For the text-containing cell, return its midpoint in [x, y] coordinate format. 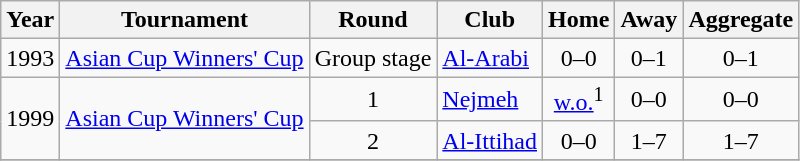
Al-Arabi [490, 58]
1993 [30, 58]
Away [649, 20]
Group stage [373, 58]
w.o.1 [579, 100]
Club [490, 20]
1 [373, 100]
Al-Ittihad [490, 140]
Nejmeh [490, 100]
Year [30, 20]
Aggregate [741, 20]
2 [373, 140]
1999 [30, 118]
Tournament [184, 20]
Round [373, 20]
Home [579, 20]
